Capture the cell that displays the provided text and extract its (X, Y) central coordinate. 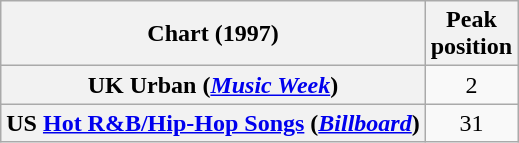
US Hot R&B/Hip-Hop Songs (Billboard) (213, 123)
31 (471, 123)
2 (471, 85)
Chart (1997) (213, 34)
Peakposition (471, 34)
UK Urban (Music Week) (213, 85)
